Scan for the cell matching the given text and deliver its [x, y] coordinate at center. 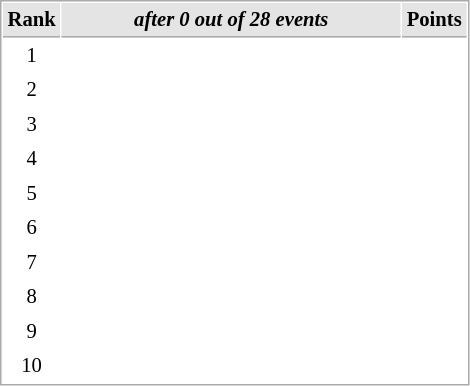
4 [32, 158]
5 [32, 194]
6 [32, 228]
9 [32, 332]
3 [32, 124]
7 [32, 262]
after 0 out of 28 events [232, 20]
Points [434, 20]
8 [32, 296]
1 [32, 56]
Rank [32, 20]
10 [32, 366]
2 [32, 90]
